Detect which cell encompasses the target text, then output its [X, Y] center coordinate. 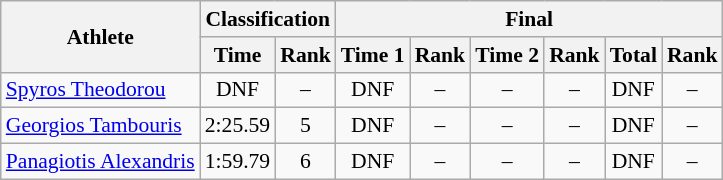
6 [306, 162]
Panagiotis Alexandris [100, 162]
Classification [268, 19]
1:59.79 [238, 162]
5 [306, 126]
Final [530, 19]
Time 2 [507, 55]
Athlete [100, 36]
Georgios Tambouris [100, 126]
Time [238, 55]
Total [634, 55]
Spyros Theodorou [100, 90]
Time 1 [373, 55]
2:25.59 [238, 126]
